Detect which cell encompasses the target text, then output its [X, Y] center coordinate. 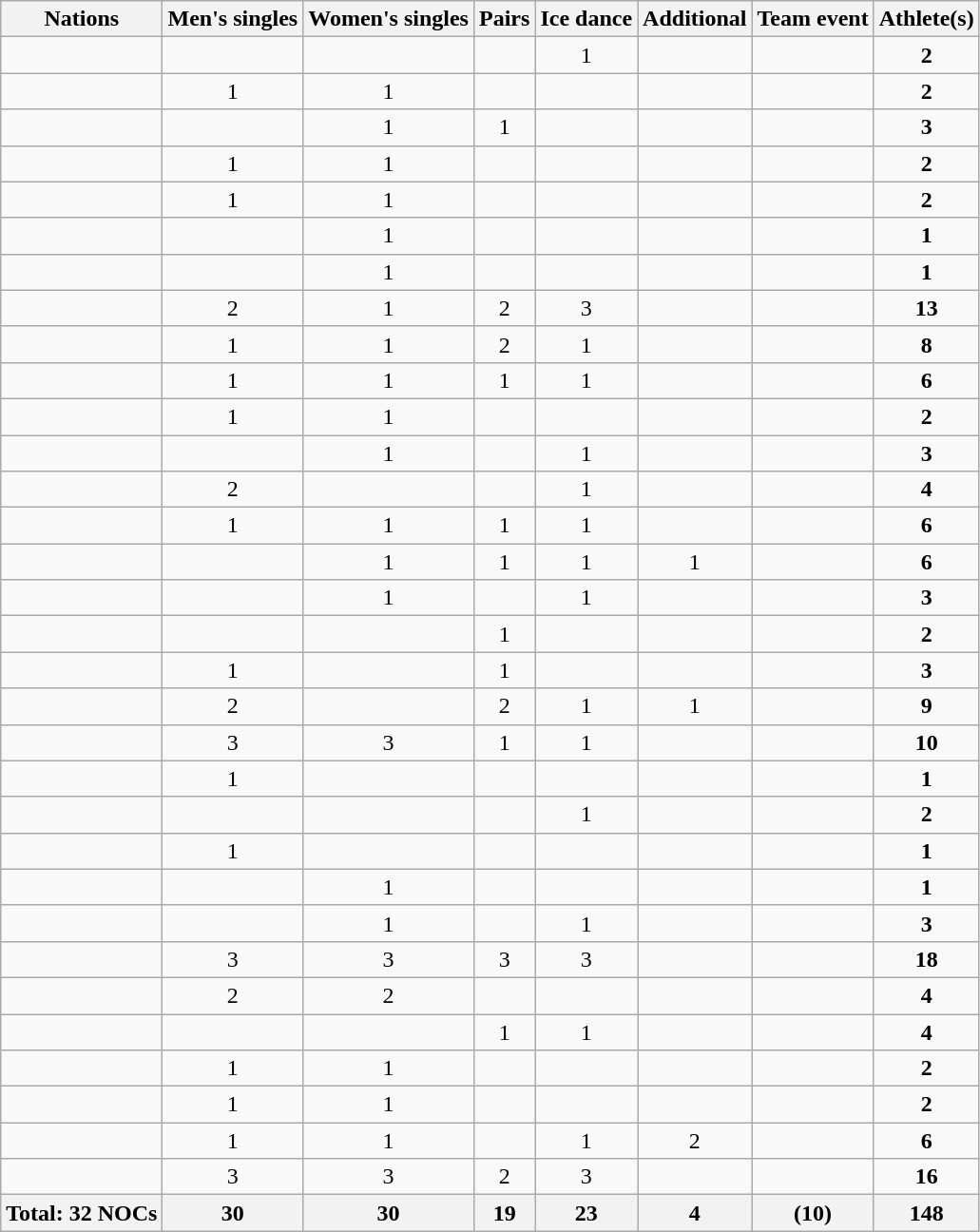
10 [926, 742]
9 [926, 706]
Total: 32 NOCs [82, 1213]
Ice dance [586, 19]
8 [926, 344]
Women's singles [389, 19]
Nations [82, 19]
19 [504, 1213]
Team event [813, 19]
23 [586, 1213]
16 [926, 1177]
Athlete(s) [926, 19]
Pairs [504, 19]
18 [926, 959]
13 [926, 308]
Additional [695, 19]
Men's singles [233, 19]
148 [926, 1213]
(10) [813, 1213]
